Identify which cell holds the provided text, then report its [x, y] central coordinate. 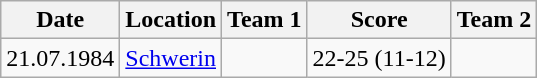
Location [171, 20]
Date [60, 20]
Team 1 [265, 20]
21.07.1984 [60, 58]
Schwerin [171, 58]
Score [379, 20]
22-25 (11-12) [379, 58]
Team 2 [494, 20]
